Provide the (X, Y) coordinate of the cell's center where the given text is located.  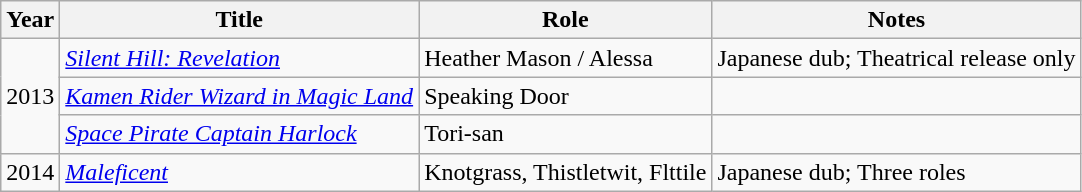
Maleficent (240, 172)
2014 (30, 172)
Japanese dub; Theatrical release only (896, 58)
Knotgrass, Thistletwit, Flttile (566, 172)
Kamen Rider Wizard in Magic Land (240, 96)
Notes (896, 20)
Japanese dub; Three roles (896, 172)
Silent Hill: Revelation (240, 58)
Role (566, 20)
Year (30, 20)
Heather Mason / Alessa (566, 58)
Tori-san (566, 134)
Space Pirate Captain Harlock (240, 134)
Title (240, 20)
2013 (30, 96)
Speaking Door (566, 96)
